Determine the (x, y) coordinate at the center of the cell enclosing the given text.  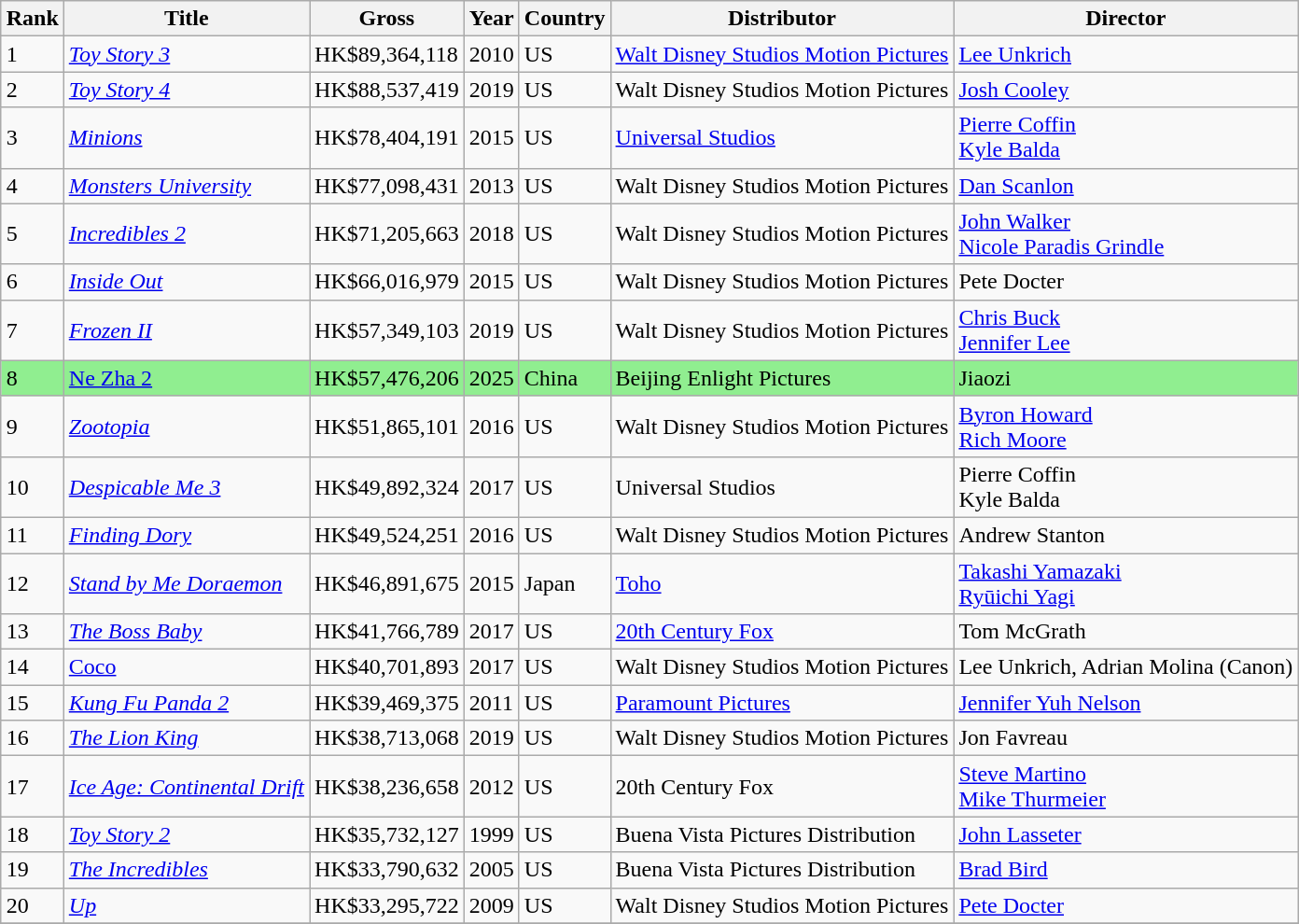
HK$88,537,419 (387, 90)
2025 (491, 378)
Director (1125, 19)
HK$38,236,658 (387, 786)
Japan (565, 582)
HK$40,701,893 (387, 667)
HK$41,766,789 (387, 632)
16 (32, 738)
HK$33,295,722 (387, 905)
Jon Favreau (1125, 738)
HK$57,476,206 (387, 378)
Dan Scanlon (1125, 186)
Monsters University (187, 186)
Toy Story 2 (187, 834)
4 (32, 186)
12 (32, 582)
HK$49,524,251 (387, 535)
2 (32, 90)
HK$66,016,979 (387, 282)
Distributor (782, 19)
Frozen II (187, 330)
5 (32, 233)
18 (32, 834)
10 (32, 487)
Paramount Pictures (782, 703)
Toy Story 3 (187, 54)
2009 (491, 905)
3 (32, 138)
HK$38,713,068 (387, 738)
Gross (387, 19)
20 (32, 905)
Despicable Me 3 (187, 487)
Brad Bird (1125, 870)
1999 (491, 834)
15 (32, 703)
19 (32, 870)
Finding Dory (187, 535)
14 (32, 667)
2005 (491, 870)
Takashi YamazakiRyūichi Yagi (1125, 582)
Tom McGrath (1125, 632)
Coco (187, 667)
Jiaozi (1125, 378)
Country (565, 19)
HK$77,098,431 (387, 186)
Josh Cooley (1125, 90)
HK$51,865,101 (387, 426)
The Lion King (187, 738)
9 (32, 426)
Rank (32, 19)
Toho (782, 582)
John WalkerNicole Paradis Grindle (1125, 233)
7 (32, 330)
Chris BuckJennifer Lee (1125, 330)
Byron HowardRich Moore (1125, 426)
HK$35,732,127 (387, 834)
13 (32, 632)
17 (32, 786)
Ice Age: Continental Drift (187, 786)
The Boss Baby (187, 632)
6 (32, 282)
2010 (491, 54)
HK$39,469,375 (387, 703)
John Lasseter (1125, 834)
HK$33,790,632 (387, 870)
1 (32, 54)
Kung Fu Panda 2 (187, 703)
2012 (491, 786)
HK$71,205,663 (387, 233)
Year (491, 19)
HK$46,891,675 (387, 582)
Title (187, 19)
Andrew Stanton (1125, 535)
2018 (491, 233)
Incredibles 2 (187, 233)
Minions (187, 138)
8 (32, 378)
Zootopia (187, 426)
HK$57,349,103 (387, 330)
Lee Unkrich (1125, 54)
Inside Out (187, 282)
Toy Story 4 (187, 90)
Jennifer Yuh Nelson (1125, 703)
11 (32, 535)
HK$49,892,324 (387, 487)
The Incredibles (187, 870)
Stand by Me Doraemon (187, 582)
Lee Unkrich, Adrian Molina (Canon) (1125, 667)
HK$89,364,118 (387, 54)
2013 (491, 186)
China (565, 378)
HK$78,404,191 (387, 138)
2011 (491, 703)
Beijing Enlight Pictures (782, 378)
Ne Zha 2 (187, 378)
Up (187, 905)
Steve MartinoMike Thurmeier (1125, 786)
